For the text-containing cell, return its midpoint in (X, Y) coordinate format. 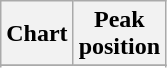
Chart (37, 34)
Peakposition (119, 34)
